Return the (X, Y) coordinate for the center point of the cell that contains the specified text.  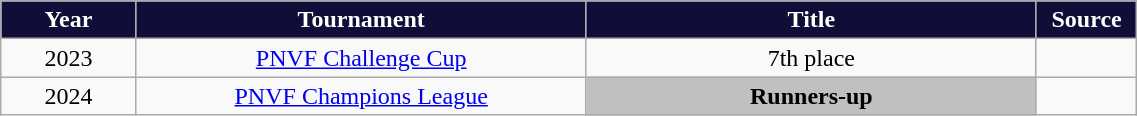
Year (68, 20)
PNVF Champions League (361, 96)
2023 (68, 58)
2024 (68, 96)
7th place (811, 58)
PNVF Challenge Cup (361, 58)
Source (1086, 20)
Tournament (361, 20)
Runners-up (811, 96)
Title (811, 20)
